Pinpoint the cell where the given text exists, returning its (X, Y) midpoint coordinate. 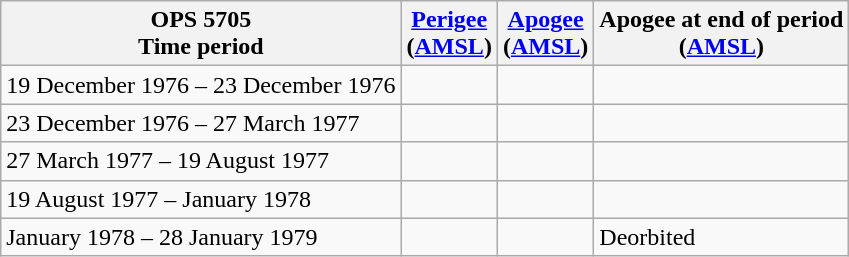
Deorbited (722, 237)
OPS 5705Time period (201, 34)
Perigee(AMSL) (449, 34)
January 1978 – 28 January 1979 (201, 237)
19 August 1977 – January 1978 (201, 199)
19 December 1976 – 23 December 1976 (201, 85)
Apogee(AMSL) (545, 34)
27 March 1977 – 19 August 1977 (201, 161)
23 December 1976 – 27 March 1977 (201, 123)
Apogee at end of period(AMSL) (722, 34)
